Find where the given text appears and provide that cell's center as [x, y] coordinate. 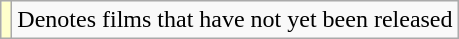
Denotes films that have not yet been released [235, 20]
